Locate the cell with the specified text and output its (X, Y) center coordinate. 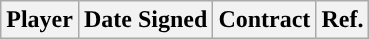
Contract (264, 20)
Date Signed (145, 20)
Player (40, 20)
Ref. (342, 20)
